Output the (X, Y) coordinate of the center of the cell containing the given text.  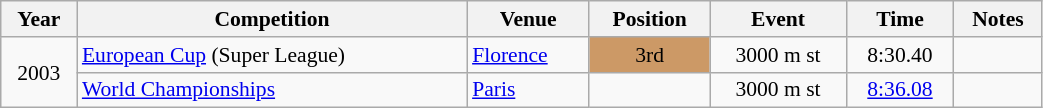
Paris (528, 90)
Position (650, 19)
European Cup (Super League) (272, 55)
Year (39, 19)
Notes (998, 19)
Venue (528, 19)
8:36.08 (900, 90)
2003 (39, 72)
3rd (650, 55)
Event (778, 19)
Florence (528, 55)
8:30.40 (900, 55)
Time (900, 19)
Competition (272, 19)
World Championships (272, 90)
